Return the (x, y) coordinate for the center point of the cell that contains the specified text.  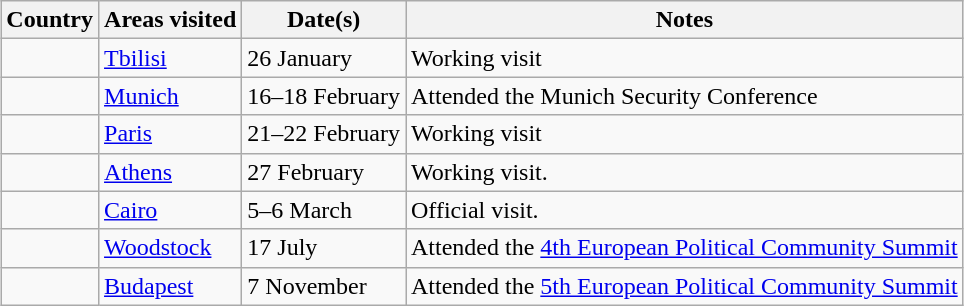
Areas visited (170, 20)
Budapest (170, 286)
Cairo (170, 210)
Athens (170, 172)
Woodstock (170, 248)
Country (50, 20)
Munich (170, 96)
Notes (685, 20)
Attended the 4th European Political Community Summit (685, 248)
Tbilisi (170, 58)
Attended the 5th European Political Community Summit (685, 286)
17 July (324, 248)
7 November (324, 286)
Attended the Munich Security Conference (685, 96)
21–22 February (324, 134)
26 January (324, 58)
Paris (170, 134)
Working visit. (685, 172)
Date(s) (324, 20)
27 February (324, 172)
5–6 March (324, 210)
16–18 February (324, 96)
Official visit. (685, 210)
